Locate the cell with the specified text and output its (X, Y) center coordinate. 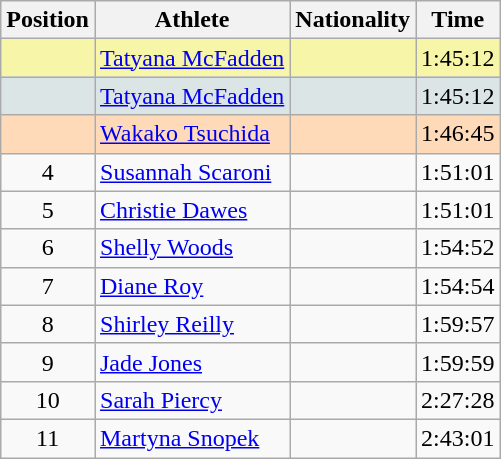
Time (458, 20)
2:27:28 (458, 400)
Jade Jones (192, 362)
1:46:45 (458, 134)
1:59:57 (458, 324)
8 (48, 324)
Susannah Scaroni (192, 172)
Nationality (353, 20)
Martyna Snopek (192, 438)
Christie Dawes (192, 210)
1:54:54 (458, 286)
4 (48, 172)
6 (48, 248)
2:43:01 (458, 438)
Shirley Reilly (192, 324)
10 (48, 400)
5 (48, 210)
1:59:59 (458, 362)
Sarah Piercy (192, 400)
Athlete (192, 20)
Wakako Tsuchida (192, 134)
Shelly Woods (192, 248)
7 (48, 286)
Position (48, 20)
Diane Roy (192, 286)
9 (48, 362)
1:54:52 (458, 248)
11 (48, 438)
